Find where the given text appears and provide that cell's center as [x, y] coordinate. 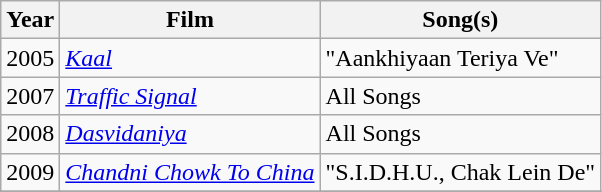
2007 [30, 96]
2008 [30, 134]
2005 [30, 58]
Chandni Chowk To China [190, 172]
Song(s) [460, 20]
"S.I.D.H.U., Chak Lein De" [460, 172]
Kaal [190, 58]
2009 [30, 172]
Dasvidaniya [190, 134]
Year [30, 20]
"Aankhiyaan Teriya Ve" [460, 58]
Traffic Signal [190, 96]
Film [190, 20]
